Locate the cell with the specified text and output its (X, Y) center coordinate. 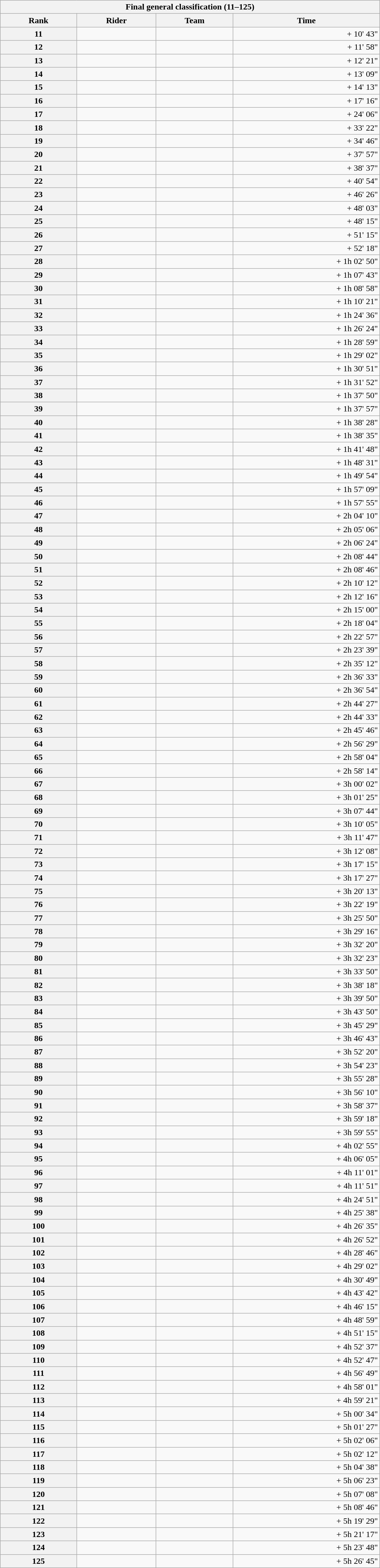
36 (39, 369)
+ 5h 26' 45" (306, 1561)
100 (39, 1226)
89 (39, 1079)
+ 52' 18" (306, 248)
+ 5h 02' 12" (306, 1454)
+ 24' 06" (306, 114)
+ 5h 04' 38" (306, 1467)
97 (39, 1186)
45 (39, 489)
+ 46' 26" (306, 195)
+ 5h 07' 08" (306, 1494)
+ 1h 30' 51" (306, 369)
49 (39, 543)
+ 2h 36' 54" (306, 690)
+ 1h 31' 52" (306, 382)
+ 4h 58' 01" (306, 1387)
+ 3h 32' 20" (306, 945)
+ 38' 37" (306, 168)
+ 4h 30' 49" (306, 1280)
32 (39, 315)
60 (39, 690)
+ 4h 46' 15" (306, 1306)
18 (39, 127)
104 (39, 1280)
13 (39, 61)
30 (39, 288)
25 (39, 221)
57 (39, 650)
64 (39, 744)
+ 5h 21' 17" (306, 1534)
39 (39, 409)
+ 2h 08' 44" (306, 556)
+ 4h 52' 47" (306, 1360)
91 (39, 1106)
115 (39, 1427)
+ 2h 44' 33" (306, 717)
+ 4h 11' 01" (306, 1172)
38 (39, 396)
+ 2h 18' 04" (306, 623)
+ 3h 11' 47" (306, 838)
85 (39, 1025)
+ 3h 20' 13" (306, 891)
21 (39, 168)
+ 1h 37' 50" (306, 396)
+ 1h 08' 58" (306, 288)
46 (39, 503)
+ 2h 06' 24" (306, 543)
+ 51' 15" (306, 235)
88 (39, 1065)
84 (39, 1012)
26 (39, 235)
94 (39, 1146)
62 (39, 717)
71 (39, 838)
121 (39, 1507)
106 (39, 1306)
+ 3h 17' 15" (306, 864)
+ 2h 12' 16" (306, 597)
+ 5h 23' 48" (306, 1548)
+ 3h 46' 43" (306, 1039)
98 (39, 1199)
59 (39, 677)
+ 3h 17' 27" (306, 878)
Rider (116, 20)
+ 1h 02' 50" (306, 262)
118 (39, 1467)
+ 5h 19' 29" (306, 1521)
+ 3h 29' 16" (306, 931)
35 (39, 355)
+ 48' 03" (306, 208)
+ 5h 01' 27" (306, 1427)
+ 2h 58' 14" (306, 770)
+ 2h 23' 39" (306, 650)
+ 1h 38' 28" (306, 422)
28 (39, 262)
51 (39, 569)
+ 3h 01' 25" (306, 797)
96 (39, 1172)
122 (39, 1521)
56 (39, 637)
+ 3h 07' 44" (306, 811)
+ 4h 11' 51" (306, 1186)
95 (39, 1159)
+ 4h 26' 52" (306, 1239)
+ 13' 09" (306, 74)
+ 4h 29' 02" (306, 1266)
+ 3h 59' 18" (306, 1119)
Rank (39, 20)
11 (39, 34)
72 (39, 851)
+ 4h 56' 49" (306, 1373)
24 (39, 208)
+ 2h 05' 06" (306, 529)
77 (39, 918)
+ 3h 12' 08" (306, 851)
+ 3h 56' 10" (306, 1092)
+ 3h 22' 19" (306, 905)
+ 4h 26' 35" (306, 1226)
+ 3h 58' 37" (306, 1106)
110 (39, 1360)
124 (39, 1548)
14 (39, 74)
34 (39, 342)
117 (39, 1454)
70 (39, 824)
103 (39, 1266)
108 (39, 1333)
+ 34' 46" (306, 141)
+ 2h 35' 12" (306, 663)
+ 3h 52' 20" (306, 1052)
+ 3h 59' 55" (306, 1132)
37 (39, 382)
+ 2h 15' 00" (306, 610)
+ 10' 43" (306, 34)
+ 5h 08' 46" (306, 1507)
123 (39, 1534)
+ 2h 58' 04" (306, 757)
112 (39, 1387)
79 (39, 945)
+ 2h 08' 46" (306, 569)
+ 1h 38' 35" (306, 436)
87 (39, 1052)
41 (39, 436)
73 (39, 864)
+ 3h 54' 23" (306, 1065)
+ 1h 57' 09" (306, 489)
109 (39, 1347)
+ 3h 55' 28" (306, 1079)
+ 3h 25' 50" (306, 918)
22 (39, 181)
48 (39, 529)
+ 11' 58" (306, 47)
52 (39, 583)
65 (39, 757)
+ 1h 28' 59" (306, 342)
+ 33' 22" (306, 127)
42 (39, 449)
53 (39, 597)
+ 2h 36' 33" (306, 677)
125 (39, 1561)
+ 3h 39' 50" (306, 998)
67 (39, 784)
81 (39, 971)
+ 4h 52' 37" (306, 1347)
82 (39, 985)
+ 4h 51' 15" (306, 1333)
74 (39, 878)
92 (39, 1119)
+ 4h 25' 38" (306, 1213)
+ 12' 21" (306, 61)
+ 1h 49' 54" (306, 476)
66 (39, 770)
93 (39, 1132)
+ 1h 26' 24" (306, 328)
101 (39, 1239)
+ 5h 06' 23" (306, 1481)
+ 40' 54" (306, 181)
40 (39, 422)
+ 1h 07' 43" (306, 275)
+ 2h 22' 57" (306, 637)
+ 3h 33' 50" (306, 971)
Team (195, 20)
80 (39, 958)
+ 2h 10' 12" (306, 583)
31 (39, 302)
+ 3h 43' 50" (306, 1012)
99 (39, 1213)
33 (39, 328)
+ 4h 48' 59" (306, 1320)
102 (39, 1253)
105 (39, 1293)
+ 3h 32' 23" (306, 958)
+ 1h 24' 36" (306, 315)
+ 4h 24' 51" (306, 1199)
116 (39, 1440)
19 (39, 141)
+ 1h 48' 31" (306, 462)
69 (39, 811)
111 (39, 1373)
+ 2h 44' 27" (306, 704)
68 (39, 797)
+ 48' 15" (306, 221)
78 (39, 931)
43 (39, 462)
+ 4h 02' 55" (306, 1146)
+ 4h 59' 21" (306, 1400)
119 (39, 1481)
54 (39, 610)
Final general classification (11–125) (190, 7)
+ 4h 06' 05" (306, 1159)
+ 4h 28' 46" (306, 1253)
+ 3h 38' 18" (306, 985)
+ 5h 02' 06" (306, 1440)
+ 14' 13" (306, 87)
15 (39, 87)
83 (39, 998)
113 (39, 1400)
55 (39, 623)
12 (39, 47)
20 (39, 154)
16 (39, 101)
+ 2h 56' 29" (306, 744)
+ 1h 37' 57" (306, 409)
+ 1h 10' 21" (306, 302)
+ 5h 00' 34" (306, 1413)
23 (39, 195)
+ 3h 00' 02" (306, 784)
47 (39, 516)
Time (306, 20)
+ 3h 10' 05" (306, 824)
+ 2h 45' 46" (306, 730)
+ 1h 57' 55" (306, 503)
+ 17' 16" (306, 101)
76 (39, 905)
58 (39, 663)
+ 37' 57" (306, 154)
29 (39, 275)
63 (39, 730)
120 (39, 1494)
+ 1h 29' 02" (306, 355)
75 (39, 891)
61 (39, 704)
86 (39, 1039)
44 (39, 476)
90 (39, 1092)
107 (39, 1320)
+ 1h 41' 48" (306, 449)
+ 3h 45' 29" (306, 1025)
+ 4h 43' 42" (306, 1293)
+ 2h 04' 10" (306, 516)
50 (39, 556)
17 (39, 114)
114 (39, 1413)
27 (39, 248)
